Find where the given text appears and provide that cell's center as [x, y] coordinate. 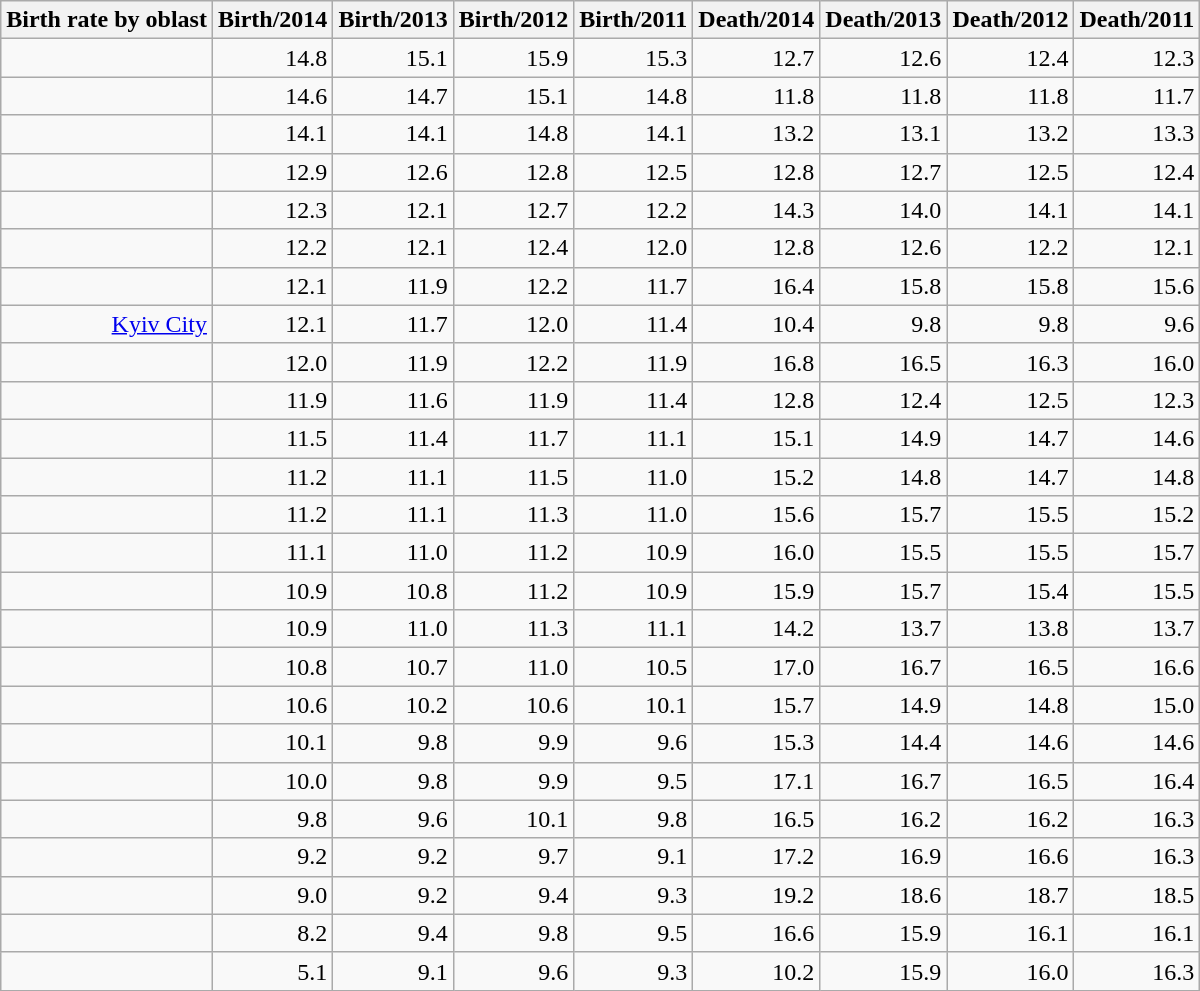
10.7 [393, 667]
17.0 [756, 667]
15.0 [1137, 705]
Death/2011 [1137, 20]
13.8 [1010, 629]
17.2 [756, 857]
9.7 [513, 857]
10.0 [272, 781]
14.2 [756, 629]
10.4 [756, 324]
16.9 [884, 857]
Death/2014 [756, 20]
14.3 [756, 210]
12.9 [272, 172]
17.1 [756, 781]
Birth/2013 [393, 20]
5.1 [272, 971]
Kyiv City [107, 324]
14.0 [884, 210]
Birth/2014 [272, 20]
16.8 [756, 362]
13.3 [1137, 134]
Death/2012 [1010, 20]
Birth rate by oblast [107, 20]
13.1 [884, 134]
14.4 [884, 743]
9.0 [272, 895]
18.5 [1137, 895]
11.6 [393, 400]
8.2 [272, 933]
19.2 [756, 895]
Birth/2011 [634, 20]
18.7 [1010, 895]
Death/2013 [884, 20]
10.5 [634, 667]
18.6 [884, 895]
Birth/2012 [513, 20]
15.4 [1010, 591]
